Pinpoint the cell where the given text exists, returning its (X, Y) midpoint coordinate. 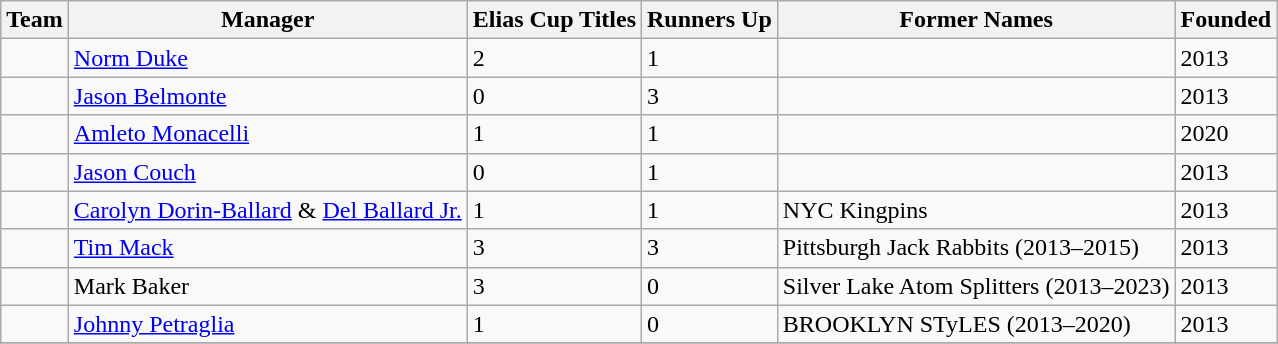
Norm Duke (268, 58)
Silver Lake Atom Splitters (2013–2023) (976, 286)
2020 (1226, 134)
Runners Up (710, 20)
Pittsburgh Jack Rabbits (2013–2015) (976, 248)
Johnny Petraglia (268, 324)
Elias Cup Titles (554, 20)
Amleto Monacelli (268, 134)
Tim Mack (268, 248)
Jason Belmonte (268, 96)
Manager (268, 20)
BROOKLYN STyLES (2013–2020) (976, 324)
Founded (1226, 20)
Team (35, 20)
NYC Kingpins (976, 210)
Jason Couch (268, 172)
Carolyn Dorin-Ballard & Del Ballard Jr. (268, 210)
2 (554, 58)
Mark Baker (268, 286)
Former Names (976, 20)
